Determine the (X, Y) coordinate at the center of the cell enclosing the given text.  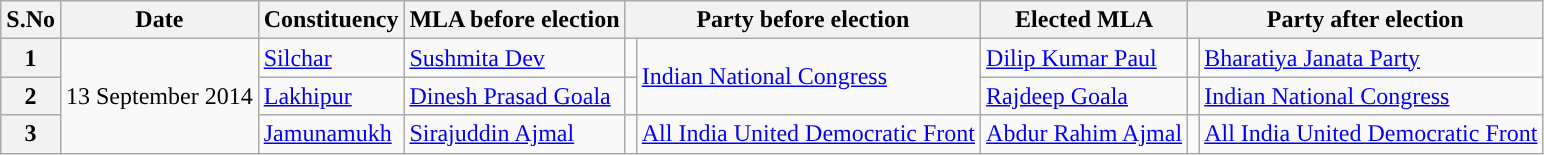
Party before election (802, 20)
13 September 2014 (159, 96)
Sushmita Dev (514, 58)
Date (159, 20)
2 (31, 96)
Jamunamukh (331, 134)
S.No (31, 20)
Abdur Rahim Ajmal (1084, 134)
Dilip Kumar Paul (1084, 58)
Dinesh Prasad Goala (514, 96)
Bharatiya Janata Party (1371, 58)
1 (31, 58)
MLA before election (514, 20)
Silchar (331, 58)
Elected MLA (1084, 20)
Constituency (331, 20)
Sirajuddin Ajmal (514, 134)
3 (31, 134)
Party after election (1366, 20)
Rajdeep Goala (1084, 96)
Lakhipur (331, 96)
